Determine the [X, Y] coordinate at the center of the cell enclosing the given text.  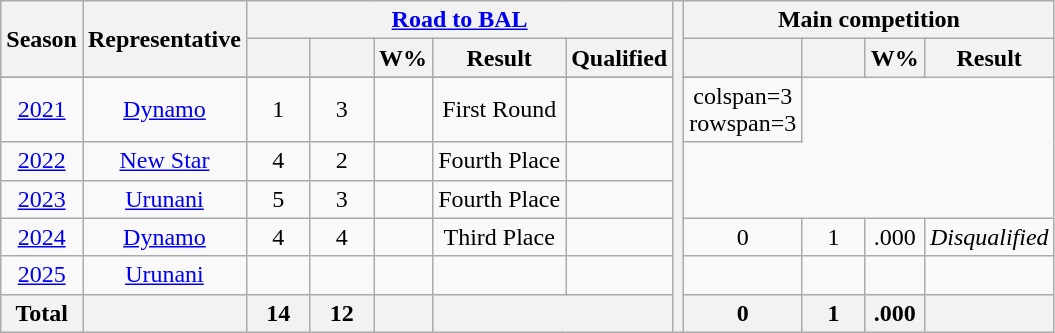
colspan=3 rowspan=3 [743, 110]
Representative [164, 39]
Total [42, 313]
First Round [500, 110]
New Star [164, 161]
Third Place [500, 237]
14 [278, 313]
2 [342, 161]
2023 [42, 199]
2022 [42, 161]
12 [342, 313]
Main competition [869, 20]
2024 [42, 237]
2025 [42, 275]
Disqualified [989, 237]
2021 [42, 110]
Qualified [620, 58]
Road to BAL [459, 20]
5 [278, 199]
Season [42, 39]
